From the cell containing the given text, extract its center point as (X, Y) coordinate. 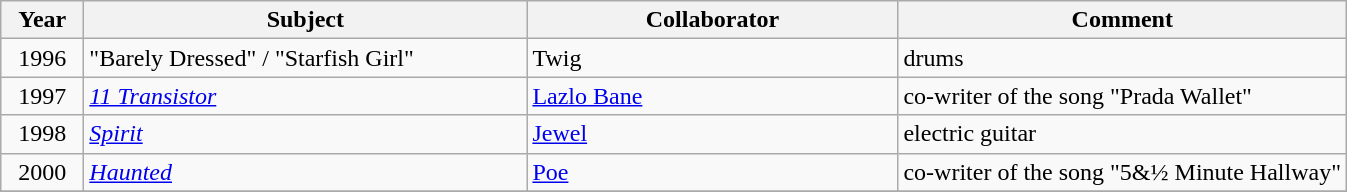
2000 (42, 172)
1997 (42, 96)
Subject (306, 20)
Lazlo Bane (712, 96)
Year (42, 20)
Haunted (306, 172)
1996 (42, 58)
electric guitar (1122, 134)
Comment (1122, 20)
drums (1122, 58)
1998 (42, 134)
Collaborator (712, 20)
11 Transistor (306, 96)
co-writer of the song "Prada Wallet" (1122, 96)
Spirit (306, 134)
co-writer of the song "5&½ Minute Hallway" (1122, 172)
Jewel (712, 134)
Twig (712, 58)
Poe (712, 172)
"Barely Dressed" / "Starfish Girl" (306, 58)
